Pinpoint the cell where the given text exists, returning its [X, Y] midpoint coordinate. 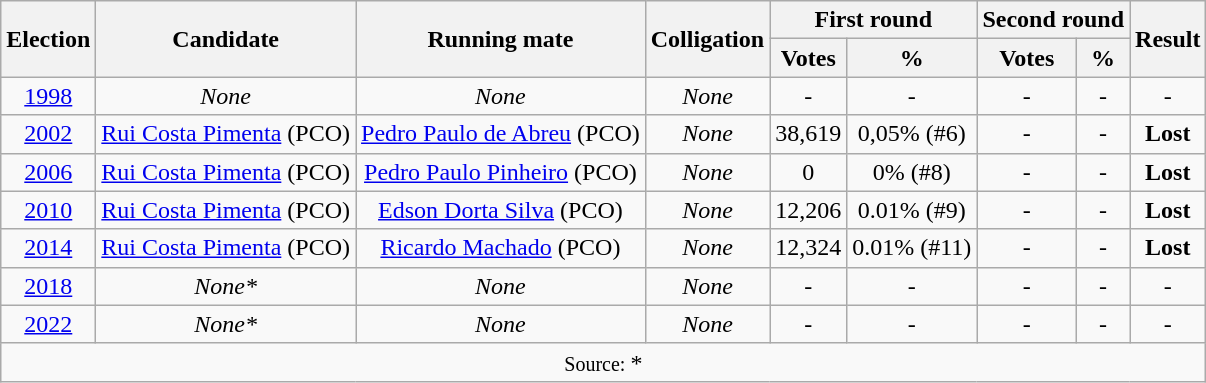
Election [48, 39]
Result [1168, 39]
2014 [48, 248]
0% (#8) [912, 172]
2002 [48, 134]
38,619 [808, 134]
0.01% (#11) [912, 248]
Edson Dorta Silva (PCO) [501, 210]
First round [874, 20]
Colligation [707, 39]
2018 [48, 286]
12,206 [808, 210]
Pedro Paulo de Abreu (PCO) [501, 134]
2006 [48, 172]
Second round [1054, 20]
1998 [48, 96]
Pedro Paulo Pinheiro (PCO) [501, 172]
0,05% (#6) [912, 134]
2022 [48, 324]
Running mate [501, 39]
Ricardo Machado (PCO) [501, 248]
2010 [48, 210]
Source: * [604, 362]
0 [808, 172]
0.01% (#9) [912, 210]
12,324 [808, 248]
Candidate [226, 39]
